From the cell containing the given text, extract its center point as [x, y] coordinate. 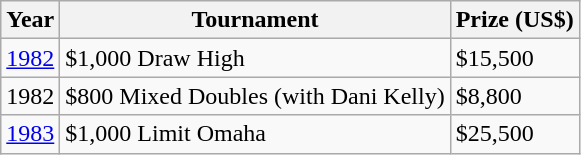
$1,000 Limit Omaha [255, 134]
$15,500 [514, 58]
Year [30, 20]
$1,000 Draw High [255, 58]
1983 [30, 134]
Prize (US$) [514, 20]
$8,800 [514, 96]
Tournament [255, 20]
$800 Mixed Doubles (with Dani Kelly) [255, 96]
$25,500 [514, 134]
